Return [x, y] of the center of cell containing provided text 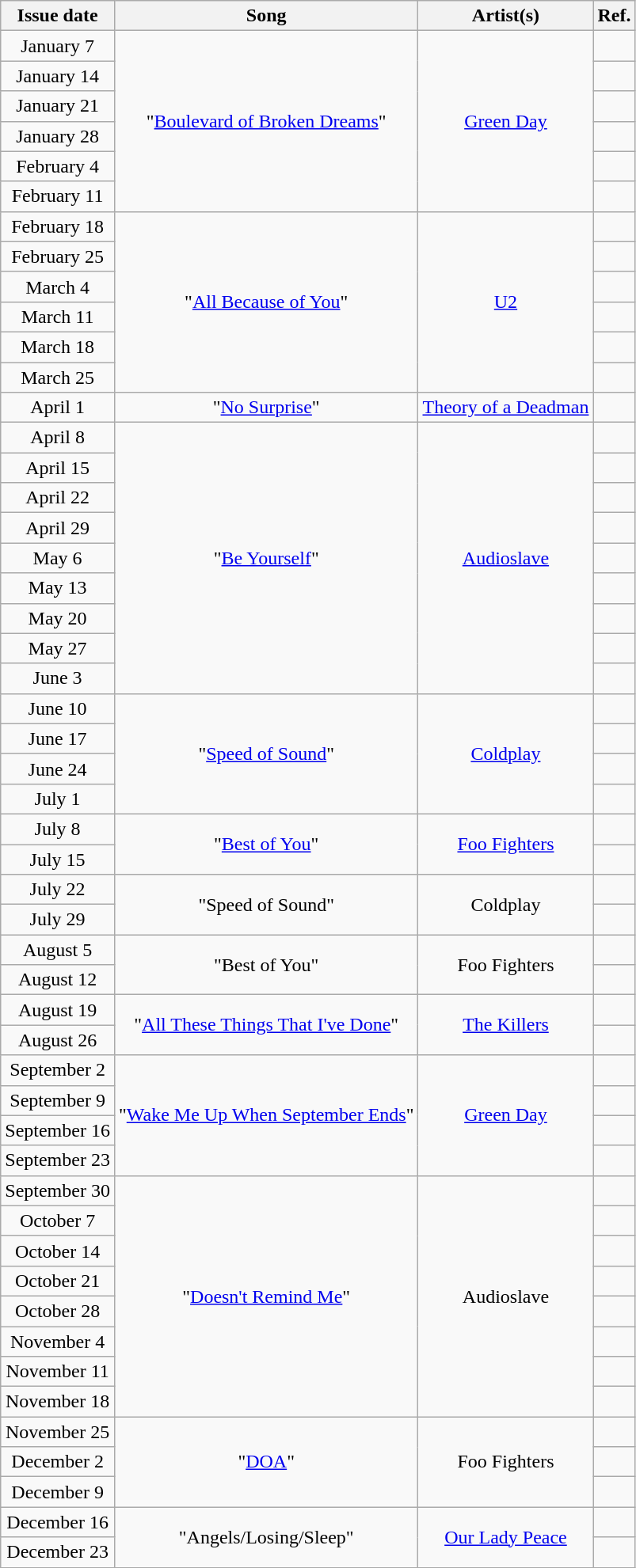
"All These Things That I've Done" [266, 1025]
December 23 [58, 1552]
May 6 [58, 558]
December 9 [58, 1492]
July 22 [58, 890]
"Angels/Losing/Sleep" [266, 1537]
March 4 [58, 287]
November 18 [58, 1402]
April 29 [58, 528]
February 4 [58, 166]
October 14 [58, 1251]
March 18 [58, 347]
November 25 [58, 1432]
August 12 [58, 980]
June 10 [58, 708]
March 11 [58, 317]
Song [266, 16]
July 29 [58, 920]
Theory of a Deadman [505, 408]
January 21 [58, 106]
May 27 [58, 648]
"All Because of You" [266, 302]
June 3 [58, 678]
August 19 [58, 1010]
September 30 [58, 1190]
November 11 [58, 1372]
April 1 [58, 408]
April 15 [58, 468]
July 1 [58, 799]
August 5 [58, 950]
March 25 [58, 378]
"Doesn't Remind Me" [266, 1296]
The Killers [505, 1025]
January 28 [58, 136]
July 8 [58, 829]
February 11 [58, 196]
"DOA" [266, 1462]
November 4 [58, 1342]
Our Lady Peace [505, 1537]
January 7 [58, 46]
October 7 [58, 1221]
June 24 [58, 769]
September 9 [58, 1100]
July 15 [58, 859]
May 20 [58, 618]
"Be Yourself" [266, 559]
U2 [505, 302]
October 28 [58, 1311]
April 22 [58, 498]
"Wake Me Up When September Ends" [266, 1115]
January 14 [58, 76]
December 16 [58, 1522]
December 2 [58, 1462]
August 26 [58, 1040]
October 21 [58, 1281]
May 13 [58, 588]
Ref. [615, 16]
June 17 [58, 738]
Artist(s) [505, 16]
"No Surprise" [266, 408]
Issue date [58, 16]
September 23 [58, 1160]
April 8 [58, 438]
"Boulevard of Broken Dreams" [266, 121]
February 18 [58, 226]
February 25 [58, 256]
September 2 [58, 1070]
September 16 [58, 1130]
